Output the (x, y) coordinate of the center of the cell containing the given text.  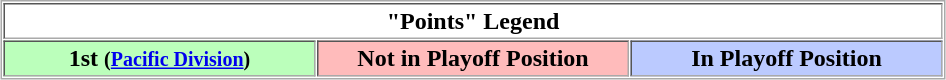
"Points" Legend (474, 21)
Not in Playoff Position (473, 58)
In Playoff Position (786, 58)
1st (Pacific Division) (160, 58)
